From the cell containing the given text, extract its center point as (X, Y) coordinate. 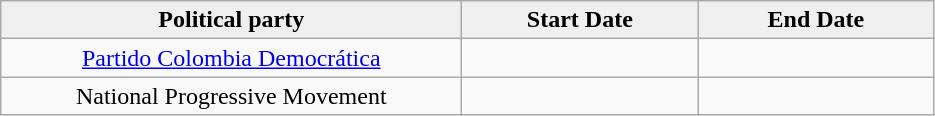
National Progressive Movement (232, 96)
Political party (232, 20)
Start Date (580, 20)
End Date (816, 20)
Partido Colombia Democrática (232, 58)
